Scan for the cell matching the given text and deliver its (X, Y) coordinate at center. 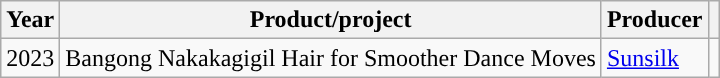
Producer (654, 20)
Product/project (331, 20)
Year (30, 20)
Sunsilk (654, 58)
Bangong Nakakagigil Hair for Smoother Dance Moves (331, 58)
2023 (30, 58)
